Extract the (X, Y) coordinate from the center of the cell holding the provided text.  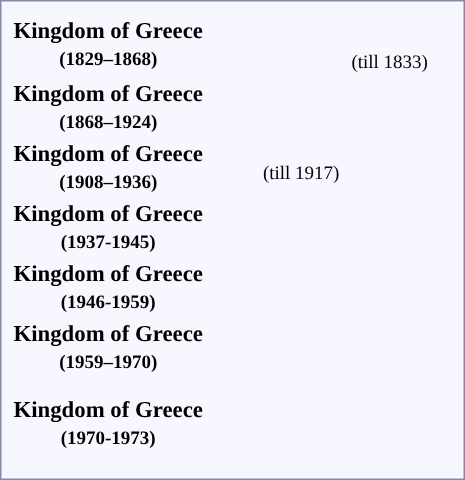
Kingdom of Greece(1868–1924) (108, 106)
Kingdom of Greece(1829–1868) (108, 44)
(till 1833) (390, 46)
Kingdom of Greece(1970-1973) (108, 423)
(till 1917) (300, 170)
Kingdom of Greece(1908–1936) (108, 166)
Kingdom of Greece(1937-1945) (108, 226)
Kingdom of Greece(1959–1970) (108, 346)
Kingdom of Greece(1946-1959) (108, 286)
